Determine the [x, y] coordinate at the center of the cell enclosing the given text.  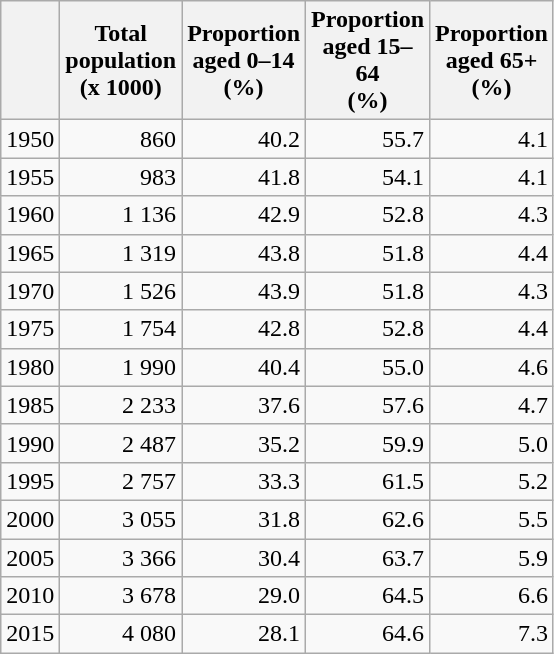
54.1 [368, 177]
5.9 [492, 557]
3 055 [121, 519]
40.2 [244, 139]
64.5 [368, 596]
35.2 [244, 443]
1950 [30, 139]
30.4 [244, 557]
1975 [30, 329]
61.5 [368, 481]
Proportionaged 15–64(%) [368, 60]
Total population (x 1000) [121, 60]
2 487 [121, 443]
43.8 [244, 253]
1960 [30, 215]
Proportionaged 65+(%) [492, 60]
2000 [30, 519]
1965 [30, 253]
2005 [30, 557]
6.6 [492, 596]
4.7 [492, 405]
1 136 [121, 215]
983 [121, 177]
64.6 [368, 634]
40.4 [244, 367]
1970 [30, 291]
1 526 [121, 291]
1990 [30, 443]
2 757 [121, 481]
4 080 [121, 634]
4.6 [492, 367]
43.9 [244, 291]
1980 [30, 367]
55.7 [368, 139]
5.0 [492, 443]
1985 [30, 405]
42.9 [244, 215]
1 990 [121, 367]
860 [121, 139]
Proportionaged 0–14(%) [244, 60]
33.3 [244, 481]
1 754 [121, 329]
28.1 [244, 634]
42.8 [244, 329]
59.9 [368, 443]
57.6 [368, 405]
31.8 [244, 519]
7.3 [492, 634]
2 233 [121, 405]
55.0 [368, 367]
1 319 [121, 253]
1995 [30, 481]
5.5 [492, 519]
3 678 [121, 596]
29.0 [244, 596]
3 366 [121, 557]
37.6 [244, 405]
1955 [30, 177]
2010 [30, 596]
63.7 [368, 557]
62.6 [368, 519]
2015 [30, 634]
5.2 [492, 481]
41.8 [244, 177]
